Determine the [X, Y] coordinate at the center of the cell enclosing the given text.  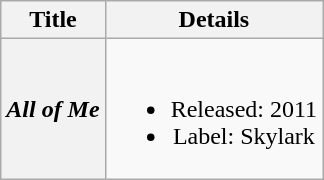
All of Me [53, 109]
Title [53, 20]
Released: 2011Label: Skylark [214, 109]
Details [214, 20]
